Output the [X, Y] coordinate of the center of the cell containing the given text.  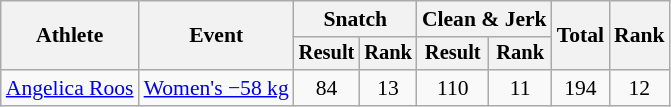
Snatch [356, 19]
Event [216, 36]
11 [520, 88]
Total [580, 36]
110 [453, 88]
Clean & Jerk [484, 19]
Angelica Roos [70, 88]
194 [580, 88]
12 [640, 88]
84 [327, 88]
Women's −58 kg [216, 88]
13 [388, 88]
Athlete [70, 36]
